For the text-containing cell, return its midpoint in [X, Y] coordinate format. 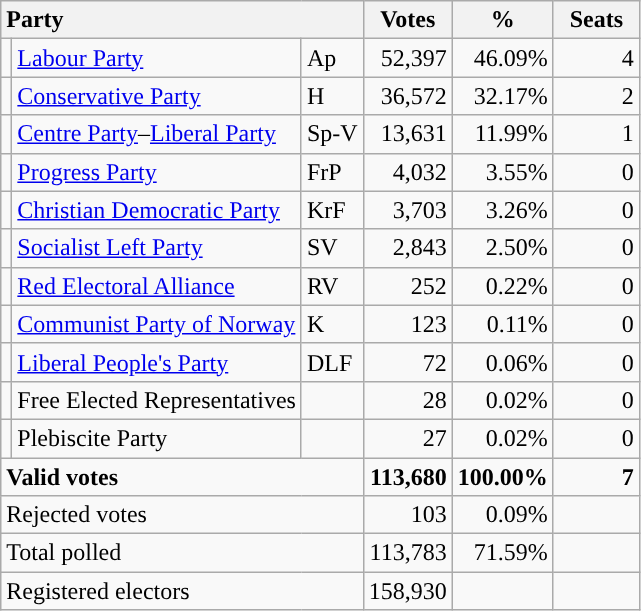
123 [408, 324]
Socialist Left Party [157, 248]
SV [332, 248]
13,631 [408, 134]
103 [408, 515]
Valid votes [182, 477]
DLF [332, 362]
% [502, 20]
Labour Party [157, 58]
Registered electors [182, 591]
Votes [408, 20]
0.06% [502, 362]
113,783 [408, 553]
2 [596, 96]
72 [408, 362]
46.09% [502, 58]
0.09% [502, 515]
Sp-V [332, 134]
71.59% [502, 553]
Red Electoral Alliance [157, 286]
4 [596, 58]
RV [332, 286]
28 [408, 400]
0.11% [502, 324]
27 [408, 438]
113,680 [408, 477]
0.22% [502, 286]
FrP [332, 172]
KrF [332, 210]
Total polled [182, 553]
7 [596, 477]
3,703 [408, 210]
Christian Democratic Party [157, 210]
Rejected votes [182, 515]
K [332, 324]
Conservative Party [157, 96]
Progress Party [157, 172]
Centre Party–Liberal Party [157, 134]
100.00% [502, 477]
32.17% [502, 96]
1 [596, 134]
2,843 [408, 248]
Ap [332, 58]
252 [408, 286]
Seats [596, 20]
4,032 [408, 172]
H [332, 96]
3.55% [502, 172]
2.50% [502, 248]
36,572 [408, 96]
3.26% [502, 210]
158,930 [408, 591]
Party [182, 20]
Liberal People's Party [157, 362]
11.99% [502, 134]
Communist Party of Norway [157, 324]
52,397 [408, 58]
Plebiscite Party [157, 438]
Free Elected Representatives [157, 400]
